For the text-containing cell, return its midpoint in [X, Y] coordinate format. 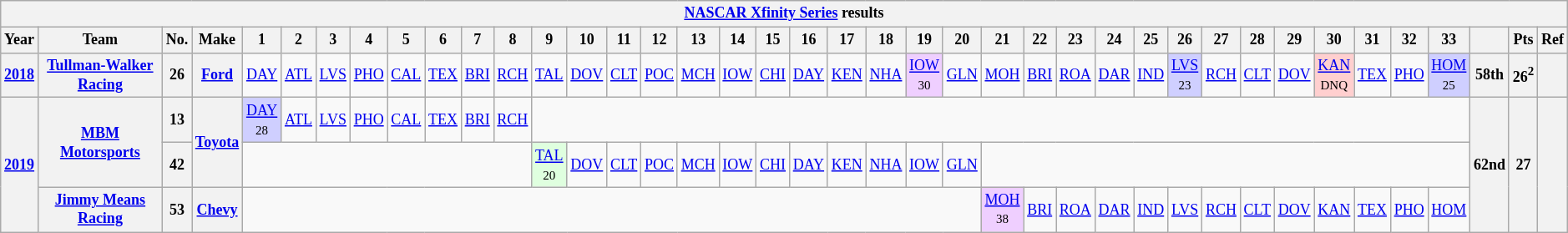
58th [1490, 75]
6 [443, 40]
Ford [217, 75]
LVS23 [1186, 75]
Team [100, 40]
Ref [1553, 40]
17 [847, 40]
HOM [1449, 210]
MBM Motorsports [100, 142]
Pts [1523, 40]
18 [886, 40]
19 [925, 40]
9 [549, 40]
DAY28 [262, 120]
2018 [20, 75]
2 [299, 40]
2019 [20, 165]
24 [1114, 40]
10 [587, 40]
15 [773, 40]
14 [738, 40]
3 [332, 40]
Make [217, 40]
HOM25 [1449, 75]
MOH [1002, 75]
23 [1075, 40]
53 [177, 210]
8 [513, 40]
5 [406, 40]
262 [1523, 75]
28 [1257, 40]
Chevy [217, 210]
29 [1294, 40]
21 [1002, 40]
IOW30 [925, 75]
42 [177, 165]
11 [625, 40]
12 [660, 40]
Jimmy Means Racing [100, 210]
30 [1334, 40]
1 [262, 40]
16 [808, 40]
62nd [1490, 165]
7 [478, 40]
MOH38 [1002, 210]
TAL [549, 75]
No. [177, 40]
4 [369, 40]
KAN [1334, 210]
22 [1040, 40]
33 [1449, 40]
25 [1151, 40]
NASCAR Xfinity Series results [784, 13]
Toyota [217, 142]
Year [20, 40]
KANDNQ [1334, 75]
TAL20 [549, 165]
20 [962, 40]
32 [1409, 40]
Tullman-Walker Racing [100, 75]
31 [1373, 40]
